Provide the (X, Y) coordinate of the cell's center where the given text is located.  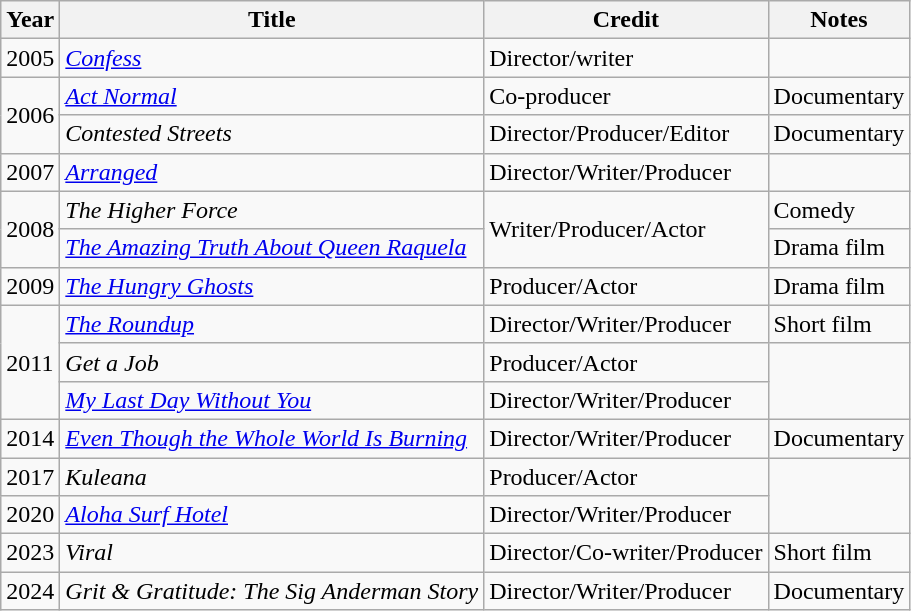
The Amazing Truth About Queen Raquela (272, 248)
2014 (30, 438)
Kuleana (272, 477)
My Last Day Without You (272, 400)
Title (272, 20)
Director/writer (626, 58)
Year (30, 20)
The Hungry Ghosts (272, 286)
Even Though the Whole World Is Burning (272, 438)
Director/Co-writer/Producer (626, 553)
Writer/Producer/Actor (626, 229)
Contested Streets (272, 134)
Comedy (839, 210)
Notes (839, 20)
Act Normal (272, 96)
Grit & Gratitude: The Sig Anderman Story (272, 591)
Viral (272, 553)
2017 (30, 477)
2008 (30, 229)
2024 (30, 591)
The Roundup (272, 324)
Director/Producer/Editor (626, 134)
2005 (30, 58)
2009 (30, 286)
2020 (30, 515)
The Higher Force (272, 210)
2011 (30, 362)
Co-producer (626, 96)
2006 (30, 115)
Aloha Surf Hotel (272, 515)
2007 (30, 172)
2023 (30, 553)
Get a Job (272, 362)
Arranged (272, 172)
Credit (626, 20)
Confess (272, 58)
